Identify which cell holds the provided text, then report its [X, Y] central coordinate. 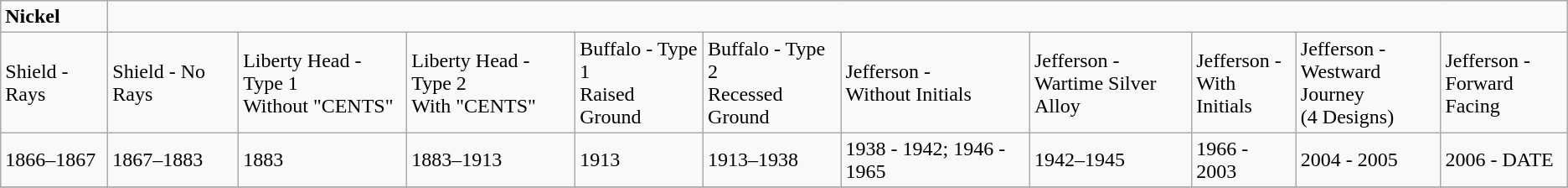
1883 [323, 159]
Shield - No Rays [173, 82]
Jefferson -Westward Journey(4 Designs) [1369, 82]
Buffalo - Type 2Recessed Ground [772, 82]
1867–1883 [173, 159]
1966 - 2003 [1245, 159]
Buffalo - Type 1Raised Ground [640, 82]
1938 - 1942; 1946 - 1965 [935, 159]
Nickel [54, 17]
2004 - 2005 [1369, 159]
1913–1938 [772, 159]
2006 - DATE [1504, 159]
Jefferson -Wartime Silver Alloy [1111, 82]
1913 [640, 159]
Jefferson -Forward Facing [1504, 82]
Jefferson -With Initials [1245, 82]
1942–1945 [1111, 159]
1866–1867 [54, 159]
Jefferson -Without Initials [935, 82]
Shield - Rays [54, 82]
Liberty Head - Type 2With "CENTS" [491, 82]
Liberty Head - Type 1Without "CENTS" [323, 82]
1883–1913 [491, 159]
